Locate the cell with the specified text and output its [x, y] center coordinate. 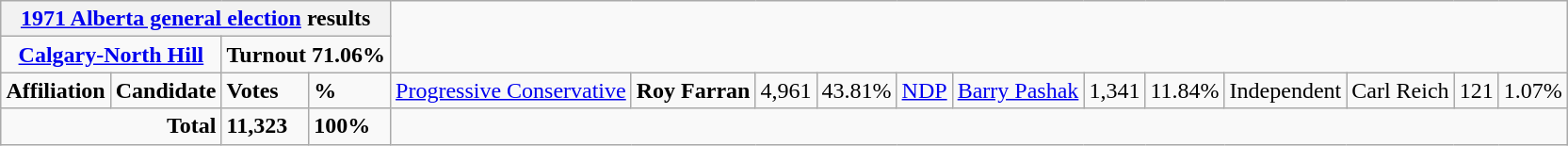
Progressive Conservative [511, 90]
Candidate [166, 90]
Affiliation [56, 90]
NDP [925, 90]
Calgary-North Hill [111, 55]
Votes [266, 90]
Turnout 71.06% [306, 55]
11.84% [1185, 90]
43.81% [857, 90]
100% [350, 126]
Carl Reich [1400, 90]
1,341 [1115, 90]
1.07% [1533, 90]
Barry Pashak [1018, 90]
Independent [1285, 90]
% [350, 90]
11,323 [266, 126]
Roy Farran [693, 90]
1971 Alberta general election results [196, 19]
4,961 [785, 90]
121 [1477, 90]
Total [111, 126]
